Determine the (X, Y) coordinate at the center of the cell enclosing the given text.  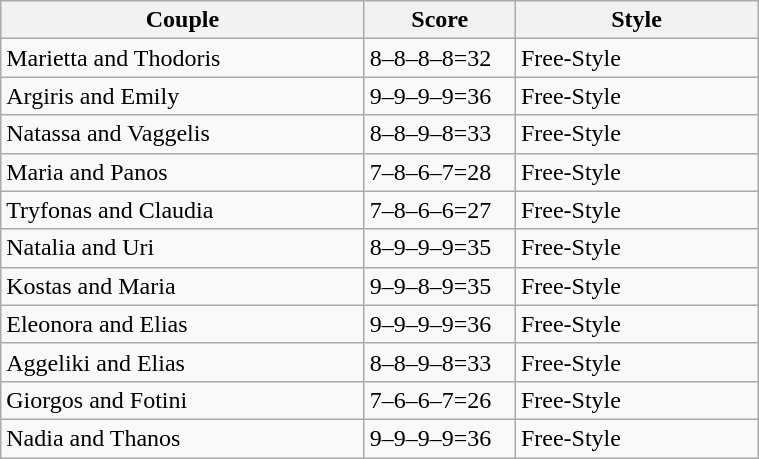
Natalia and Uri (182, 248)
8–8–8–8=32 (440, 58)
Couple (182, 20)
Marietta and Thodoris (182, 58)
7–8–6–7=28 (440, 172)
Giorgos and Fotini (182, 400)
Eleonora and Elias (182, 324)
Tryfonas and Claudia (182, 210)
9–9–8–9=35 (440, 286)
Style (636, 20)
Natassa and Vaggelis (182, 134)
Nadia and Thanos (182, 438)
8–9–9–9=35 (440, 248)
Maria and Panos (182, 172)
Argiris and Emily (182, 96)
Kostas and Maria (182, 286)
7–8–6–6=27 (440, 210)
7–6–6–7=26 (440, 400)
Score (440, 20)
Aggeliki and Elias (182, 362)
